Return [x, y] of the center of cell containing provided text 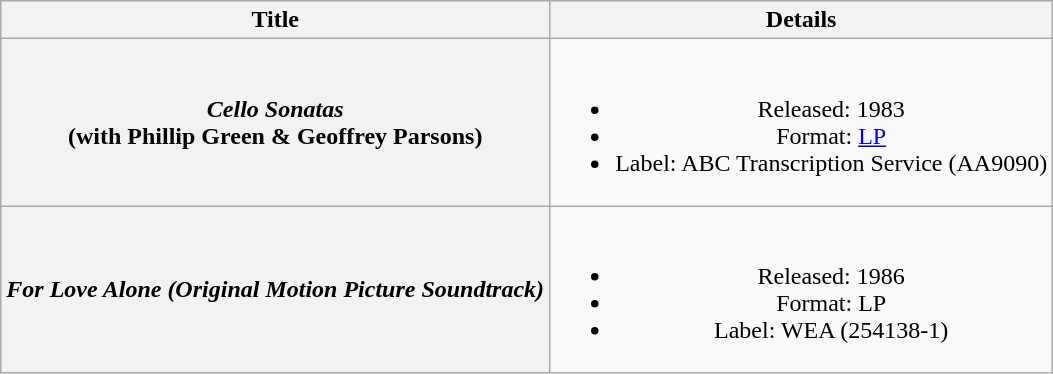
Title [276, 20]
Details [802, 20]
Released: 1983Format: LPLabel: ABC Transcription Service (AA9090) [802, 122]
Released: 1986Format: LPLabel: WEA (254138-1) [802, 290]
For Love Alone (Original Motion Picture Soundtrack) [276, 290]
Cello Sonatas (with Phillip Green & Geoffrey Parsons) [276, 122]
